From the cell containing the given text, extract its center point as [X, Y] coordinate. 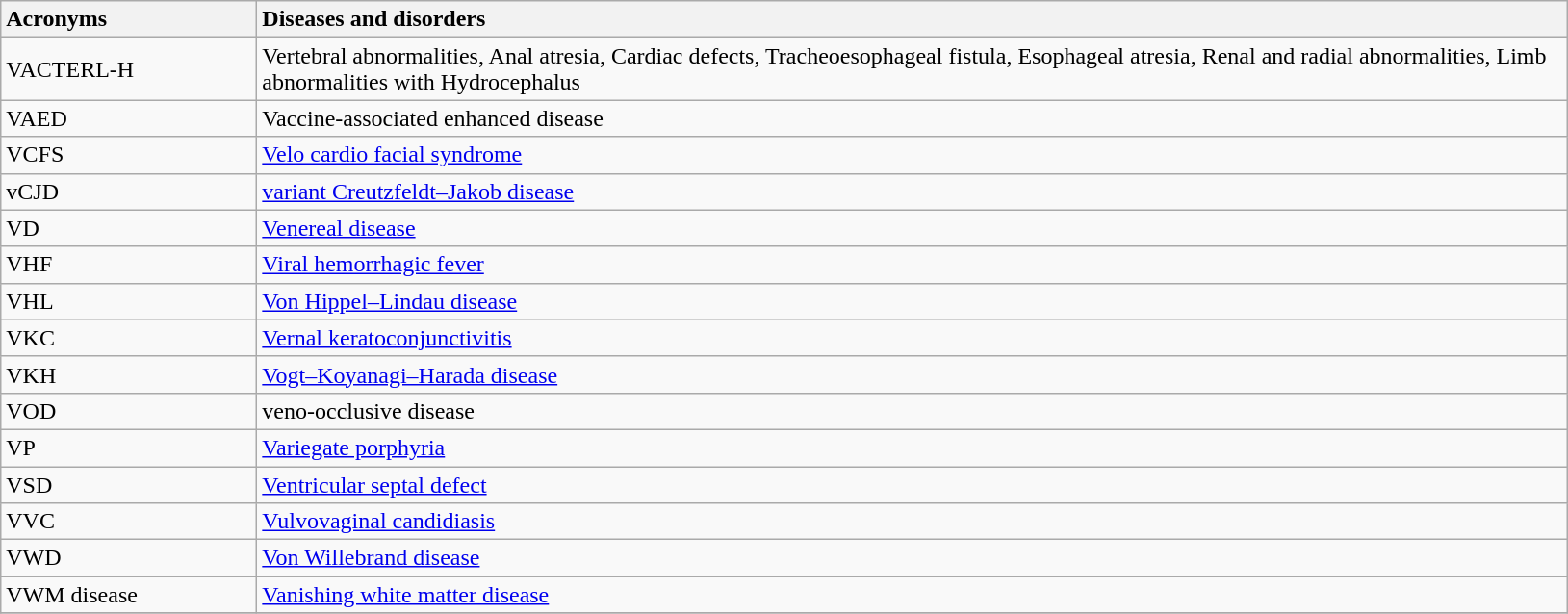
veno-occlusive disease [913, 411]
VWM disease [129, 595]
Vogt–Koyanagi–Harada disease [913, 374]
Diseases and disorders [913, 19]
Vaccine-associated enhanced disease [913, 118]
VP [129, 448]
Acronyms [129, 19]
VAED [129, 118]
VVC [129, 522]
VSD [129, 484]
Variegate porphyria [913, 448]
Von Willebrand disease [913, 558]
Venereal disease [913, 228]
VOD [129, 411]
VKH [129, 374]
Viral hemorrhagic fever [913, 265]
Vernal keratoconjunctivitis [913, 338]
Velo cardio facial syndrome [913, 155]
VHL [129, 301]
Von Hippel–Lindau disease [913, 301]
Vanishing white matter disease [913, 595]
VKC [129, 338]
VCFS [129, 155]
Ventricular septal defect [913, 484]
Vulvovaginal candidiasis [913, 522]
VACTERL-H [129, 69]
VHF [129, 265]
variant Creutzfeldt–Jakob disease [913, 192]
vCJD [129, 192]
VD [129, 228]
VWD [129, 558]
